Output the (x, y) coordinate of the center of the cell containing the given text.  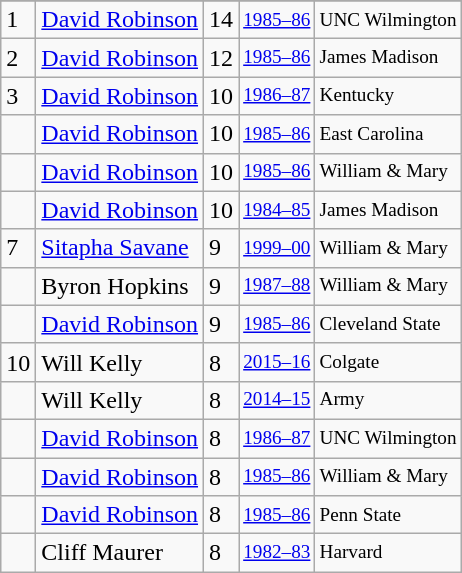
Penn State (388, 515)
Cliff Maurer (120, 553)
1984–85 (277, 210)
12 (222, 58)
1999–00 (277, 248)
Harvard (388, 553)
1987–88 (277, 286)
Byron Hopkins (120, 286)
1 (18, 20)
Kentucky (388, 96)
3 (18, 96)
Colgate (388, 362)
1982–83 (277, 553)
2 (18, 58)
2015–16 (277, 362)
Army (388, 400)
East Carolina (388, 134)
7 (18, 248)
Sitapha Savane (120, 248)
2014–15 (277, 400)
Cleveland State (388, 324)
14 (222, 20)
